Capture the cell that displays the provided text and extract its (X, Y) central coordinate. 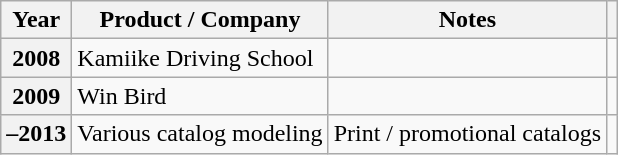
Kamiike Driving School (200, 58)
Notes (467, 20)
Product / Company (200, 20)
2008 (36, 58)
Year (36, 20)
2009 (36, 96)
Print / promotional catalogs (467, 134)
Win Bird (200, 96)
–2013 (36, 134)
Various catalog modeling (200, 134)
